Locate the cell with the specified text and output its [X, Y] center coordinate. 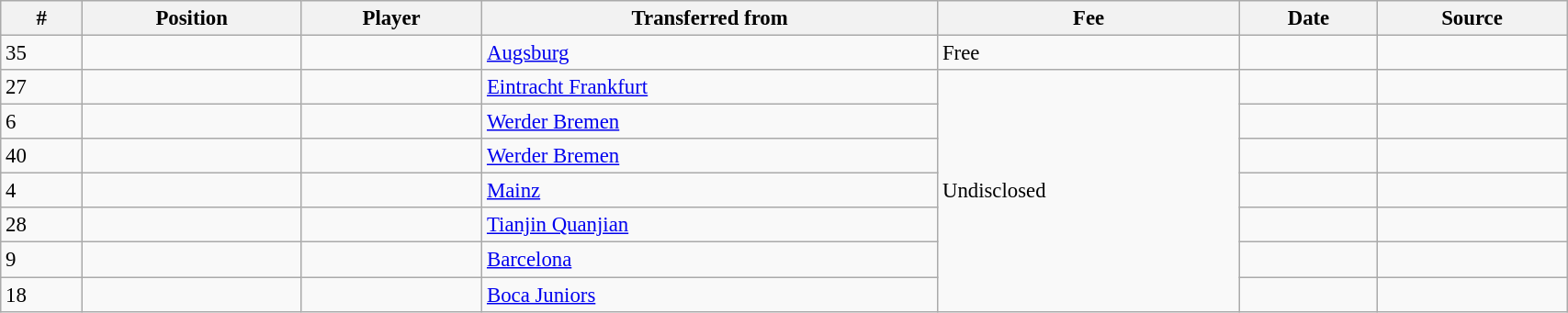
4 [42, 191]
Position [192, 18]
Boca Juniors [710, 295]
6 [42, 122]
28 [42, 225]
# [42, 18]
18 [42, 295]
27 [42, 87]
Mainz [710, 191]
Player [391, 18]
Augsburg [710, 53]
Eintracht Frankfurt [710, 87]
Transferred from [710, 18]
35 [42, 53]
Fee [1089, 18]
Date [1309, 18]
9 [42, 260]
Free [1089, 53]
Undisclosed [1089, 191]
Barcelona [710, 260]
Tianjin Quanjian [710, 225]
Source [1472, 18]
40 [42, 156]
